From the cell containing the given text, extract its center point as [x, y] coordinate. 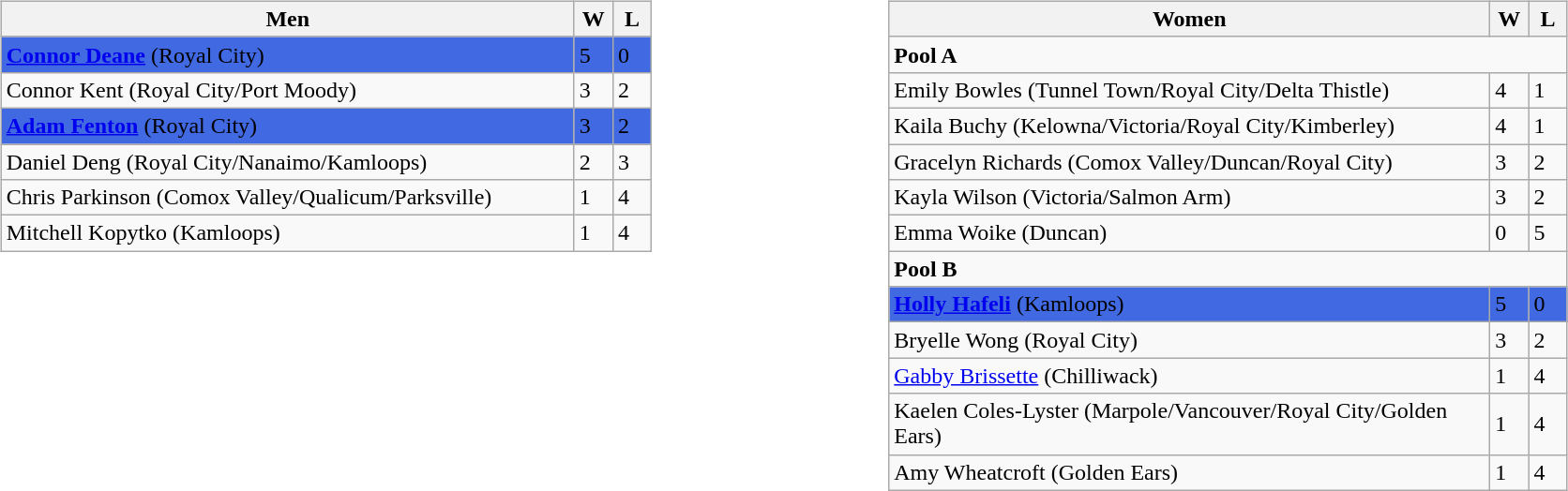
Chris Parkinson (Comox Valley/Qualicum/Parksville) [287, 198]
Emily Bowles (Tunnel Town/Royal City/Delta Thistle) [1189, 90]
Daniel Deng (Royal City/Nanaimo/Kamloops) [287, 162]
Connor Deane (Royal City) [287, 54]
Amy Wheatcroft (Golden Ears) [1189, 472]
Gabby Brissette (Chilliwack) [1189, 376]
Emma Woike (Duncan) [1189, 233]
Kaila Buchy (Kelowna/Victoria/Royal City/Kimberley) [1189, 126]
Mitchell Kopytko (Kamloops) [287, 233]
Adam Fenton (Royal City) [287, 126]
Bryelle Wong (Royal City) [1189, 340]
Connor Kent (Royal City/Port Moody) [287, 90]
Holly Hafeli (Kamloops) [1189, 305]
Gracelyn Richards (Comox Valley/Duncan/Royal City) [1189, 162]
Kayla Wilson (Victoria/Salmon Arm) [1189, 198]
Kaelen Coles-Lyster (Marpole/Vancouver/Royal City/Golden Ears) [1189, 424]
Men [287, 19]
Pool B [1229, 269]
Women [1189, 19]
Pool A [1229, 54]
